Extract the (x, y) coordinate from the center of the cell holding the provided text.  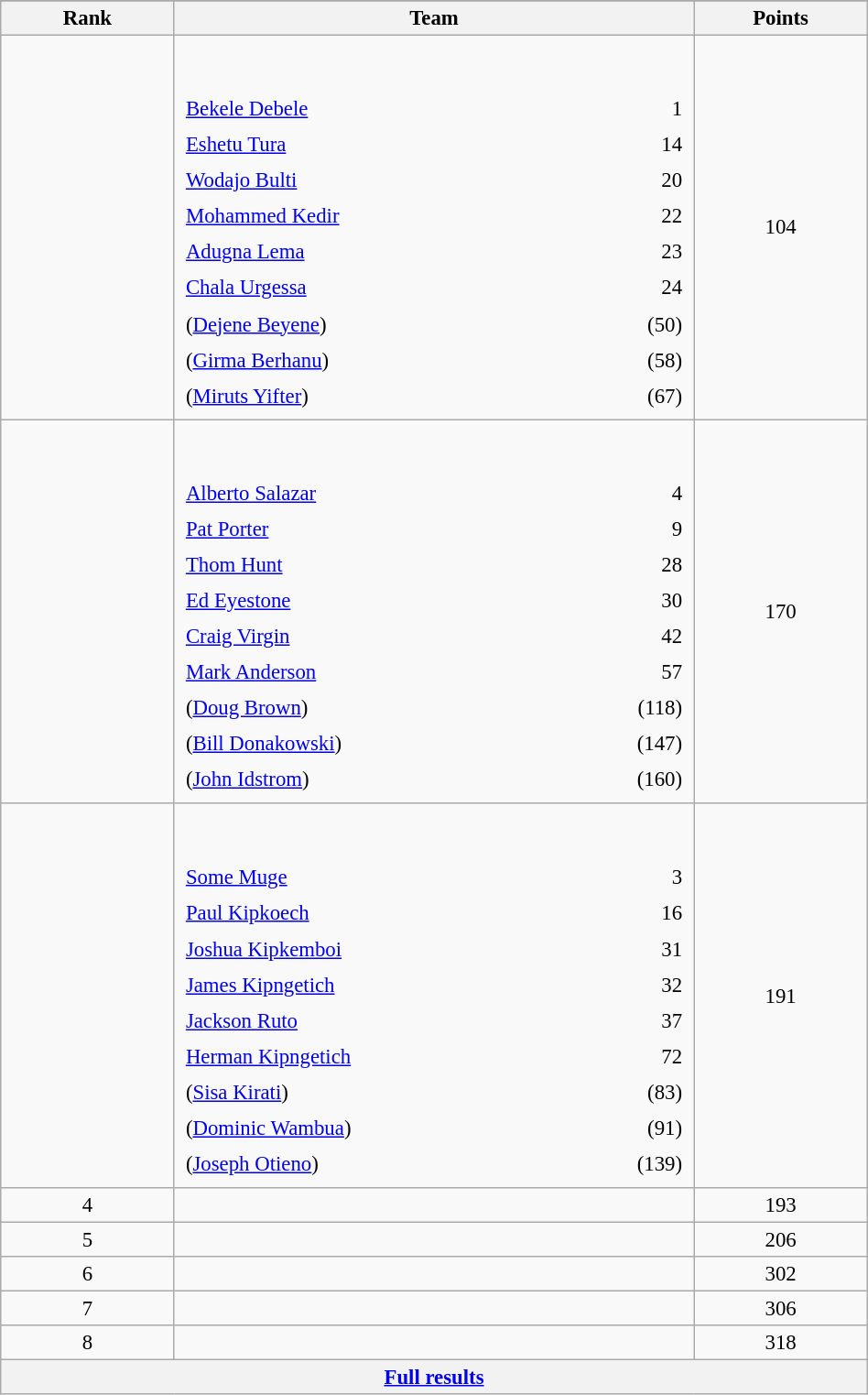
(139) (626, 1163)
5 (88, 1239)
6 (88, 1274)
306 (780, 1309)
72 (626, 1056)
(Joseph Otieno) (374, 1163)
Craig Virgin (371, 637)
Rank (88, 18)
Alberto Salazar (371, 493)
(50) (634, 323)
14 (634, 145)
28 (624, 564)
Paul Kipkoech (374, 913)
Pat Porter (371, 529)
(Dejene Beyene) (379, 323)
Jackson Ruto (374, 1020)
Eshetu Tura (379, 145)
(John Idstrom) (371, 779)
Full results (434, 1378)
193 (780, 1205)
(Dominic Wambua) (374, 1128)
(Doug Brown) (371, 708)
Thom Hunt (371, 564)
(Sisa Kirati) (374, 1092)
(118) (624, 708)
32 (626, 985)
Wodajo Bulti (379, 180)
(Girma Berhanu) (379, 359)
(Bill Donakowski) (371, 744)
Mohammed Kedir (379, 216)
Some Muge (374, 877)
24 (634, 288)
James Kipngetich (374, 985)
Points (780, 18)
31 (626, 949)
16 (626, 913)
3 (626, 877)
170 (780, 612)
(160) (624, 779)
(Miruts Yifter) (379, 396)
Joshua Kipkemboi (374, 949)
Chala Urgessa (379, 288)
22 (634, 216)
1 (634, 109)
Mark Anderson (371, 672)
57 (624, 672)
Ed Eyestone (371, 601)
Team (434, 18)
Bekele Debele (379, 109)
(83) (626, 1092)
37 (626, 1020)
206 (780, 1239)
(58) (634, 359)
30 (624, 601)
42 (624, 637)
23 (634, 252)
318 (780, 1343)
(67) (634, 396)
(147) (624, 744)
191 (780, 995)
302 (780, 1274)
8 (88, 1343)
Adugna Lema (379, 252)
Herman Kipngetich (374, 1056)
(91) (626, 1128)
9 (624, 529)
104 (780, 227)
20 (634, 180)
7 (88, 1309)
